Return the (X, Y) coordinate for the center point of the cell that contains the specified text.  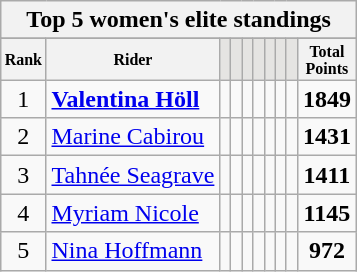
5 (24, 251)
4 (24, 213)
Marine Cabirou (133, 137)
Valentina Höll (133, 99)
TotalPoints (326, 60)
Tahnée Seagrave (133, 175)
1849 (326, 99)
Top 5 women's elite standings (179, 20)
1431 (326, 137)
Rank (24, 60)
1145 (326, 213)
Nina Hoffmann (133, 251)
2 (24, 137)
1411 (326, 175)
Rider (133, 60)
3 (24, 175)
972 (326, 251)
Myriam Nicole (133, 213)
1 (24, 99)
